Search for the cell housing the specified text and yield its (x, y) center coordinate. 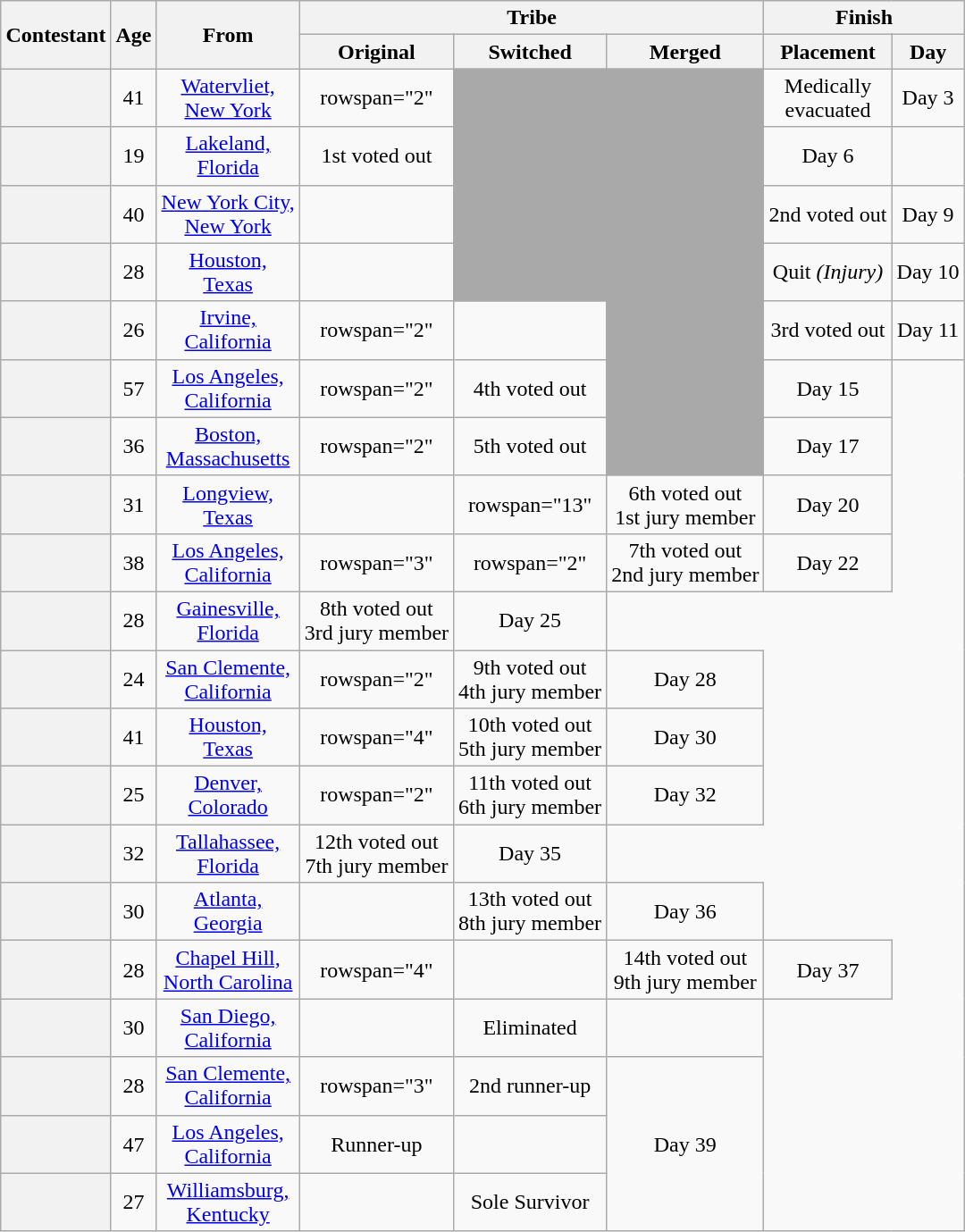
Day 25 (531, 620)
Irvine,California (228, 331)
Merged (685, 52)
Day 36 (685, 911)
Day 15 (827, 388)
Original (376, 52)
38 (134, 563)
rowspan="13" (531, 504)
1st voted out (376, 155)
San Diego,California (228, 1027)
4th voted out (531, 388)
Day 10 (927, 272)
From (228, 35)
Day 6 (827, 155)
2nd voted out (827, 214)
Chapel Hill,North Carolina (228, 970)
Watervliet,New York (228, 98)
Sole Survivor (531, 1203)
24 (134, 679)
Finish (864, 18)
Quit (Injury) (827, 272)
40 (134, 214)
14th voted out9th jury member (685, 970)
8th voted out3rd jury member (376, 620)
New York City,New York (228, 214)
Denver,Colorado (228, 795)
25 (134, 795)
Day 30 (685, 738)
5th voted out (531, 447)
Tribe (532, 18)
Boston,Massachusetts (228, 447)
19 (134, 155)
Day 22 (827, 563)
11th voted out6th jury member (531, 795)
2nd runner-up (531, 1086)
10th voted out5th jury member (531, 738)
7th voted out2nd jury member (685, 563)
36 (134, 447)
Lakeland,Florida (228, 155)
Longview,Texas (228, 504)
Atlanta,Georgia (228, 911)
47 (134, 1144)
Day 39 (685, 1144)
Day 20 (827, 504)
27 (134, 1203)
Day 32 (685, 795)
Day 28 (685, 679)
32 (134, 854)
Medicallyevacuated (827, 98)
Eliminated (531, 1027)
9th voted out4th jury member (531, 679)
Day 37 (827, 970)
13th voted out8th jury member (531, 911)
Day (927, 52)
12th voted out7th jury member (376, 854)
Age (134, 35)
Day 17 (827, 447)
Day 35 (531, 854)
31 (134, 504)
Tallahassee,Florida (228, 854)
Day 9 (927, 214)
Day 3 (927, 98)
Placement (827, 52)
Switched (531, 52)
3rd voted out (827, 331)
Contestant (55, 35)
Gainesville,Florida (228, 620)
Williamsburg,Kentucky (228, 1203)
6th voted out1st jury member (685, 504)
57 (134, 388)
26 (134, 331)
Day 11 (927, 331)
Runner-up (376, 1144)
